From the cell containing the given text, extract its center point as (X, Y) coordinate. 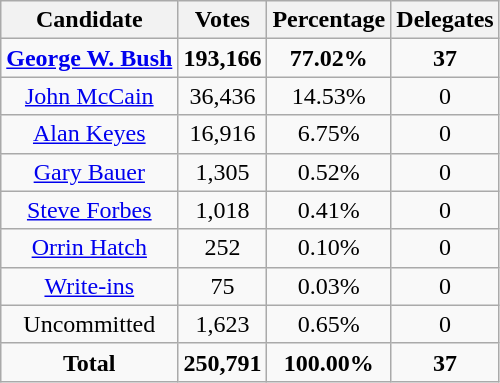
Orrin Hatch (90, 248)
John McCain (90, 96)
0.10% (329, 248)
1,305 (222, 172)
Delegates (445, 20)
Alan Keyes (90, 134)
14.53% (329, 96)
George W. Bush (90, 58)
Write-ins (90, 286)
1,623 (222, 324)
6.75% (329, 134)
Candidate (90, 20)
1,018 (222, 210)
75 (222, 286)
36,436 (222, 96)
Votes (222, 20)
Uncommitted (90, 324)
Gary Bauer (90, 172)
16,916 (222, 134)
Percentage (329, 20)
0.52% (329, 172)
77.02% (329, 58)
0.41% (329, 210)
0.03% (329, 286)
252 (222, 248)
Steve Forbes (90, 210)
193,166 (222, 58)
0.65% (329, 324)
Total (90, 362)
250,791 (222, 362)
100.00% (329, 362)
